Pinpoint the cell where the given text exists, returning its (x, y) midpoint coordinate. 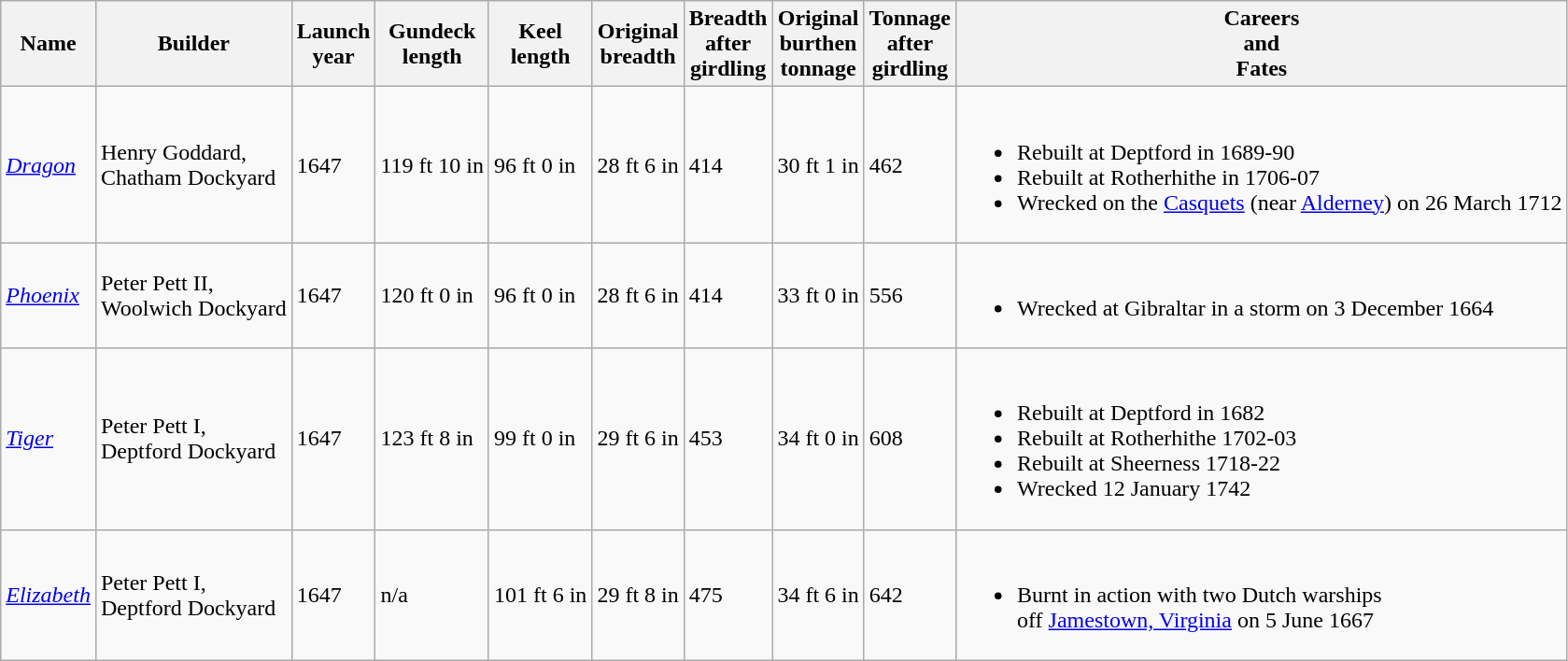
120 ft 0 in (432, 295)
34 ft 0 in (818, 439)
Breadth after girdling (728, 44)
n/a (432, 595)
Original burthen tonnage (818, 44)
Tonnage after girdling (910, 44)
Name (49, 44)
Careers and Fates (1263, 44)
123 ft 8 in (432, 439)
Wrecked at Gibraltar in a storm on 3 December 1664 (1263, 295)
29 ft 8 in (638, 595)
556 (910, 295)
101 ft 6 in (540, 595)
Builder (193, 44)
34 ft 6 in (818, 595)
Keel length (540, 44)
453 (728, 439)
Launch year (333, 44)
119 ft 10 in (432, 164)
Rebuilt at Deptford in 1682Rebuilt at Rotherhithe 1702-03Rebuilt at Sheerness 1718-22Wrecked 12 January 1742 (1263, 439)
29 ft 6 in (638, 439)
33 ft 0 in (818, 295)
Gundeck length (432, 44)
Burnt in action with two Dutch warships off Jamestown, Virginia on 5 June 1667 (1263, 595)
608 (910, 439)
Original breadth (638, 44)
475 (728, 595)
642 (910, 595)
Tiger (49, 439)
Elizabeth (49, 595)
Rebuilt at Deptford in 1689-90Rebuilt at Rotherhithe in 1706-07Wrecked on the Casquets (near Alderney) on 26 March 1712 (1263, 164)
Peter Pett II,Woolwich Dockyard (193, 295)
Phoenix (49, 295)
462 (910, 164)
Dragon (49, 164)
Henry Goddard, Chatham Dockyard (193, 164)
99 ft 0 in (540, 439)
30 ft 1 in (818, 164)
